Provide the (X, Y) coordinate of the cell's center where the given text is located.  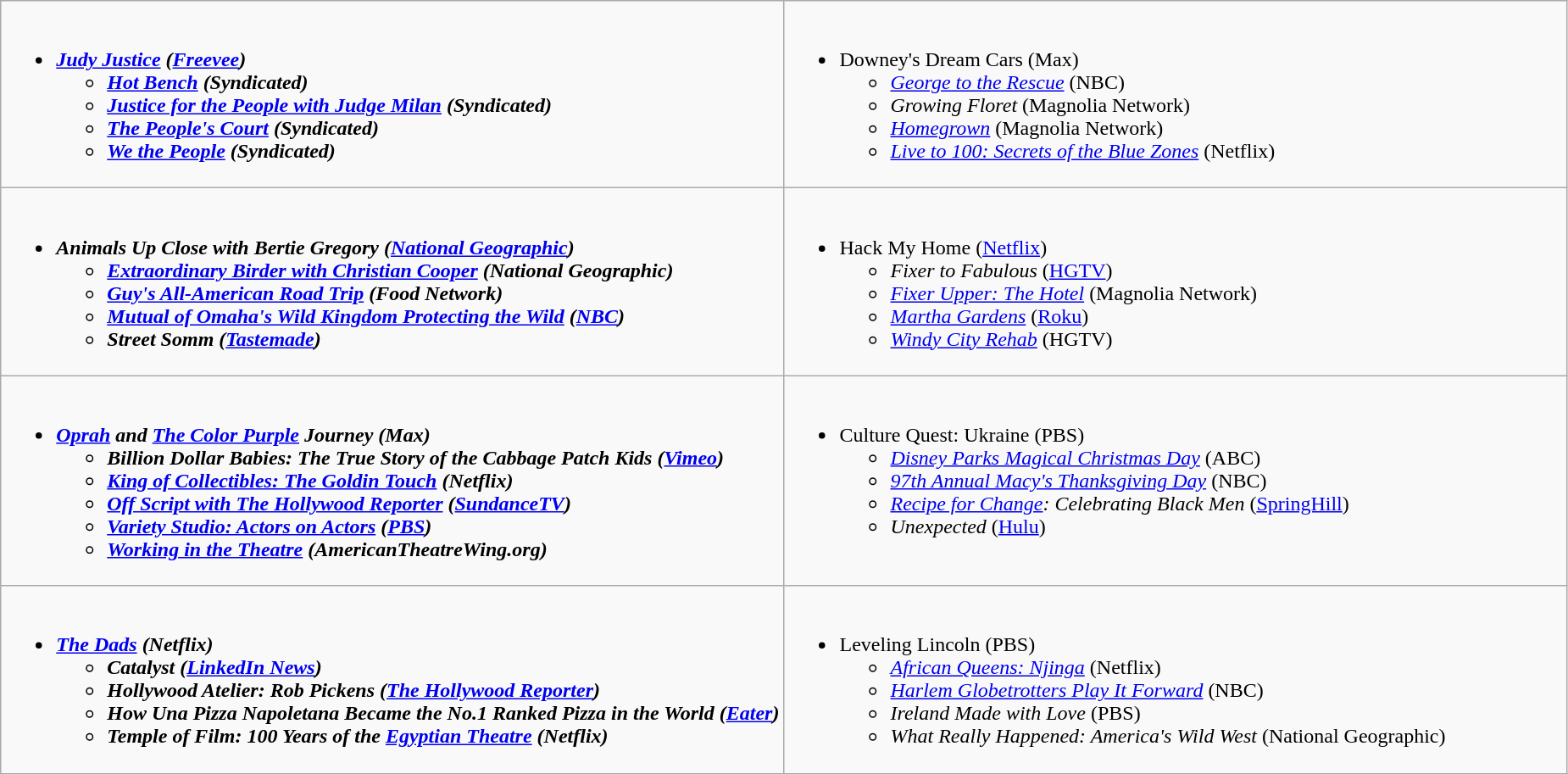
Hack My Home (Netflix)Fixer to Fabulous (HGTV)Fixer Upper: The Hotel (Magnolia Network)Martha Gardens (Roku)Windy City Rehab (HGTV) (1176, 281)
